Capture the cell that displays the provided text and extract its [X, Y] central coordinate. 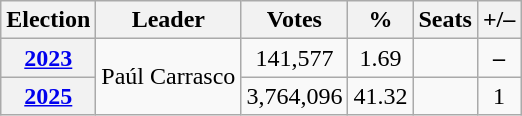
Leader [168, 20]
Votes [294, 20]
% [380, 20]
3,764,096 [294, 96]
41.32 [380, 96]
1 [498, 96]
Election [48, 20]
2023 [48, 58]
1.69 [380, 58]
141,577 [294, 58]
– [498, 58]
2025 [48, 96]
Paúl Carrasco [168, 77]
Seats [445, 20]
+/– [498, 20]
